Detect which cell encompasses the target text, then output its (X, Y) center coordinate. 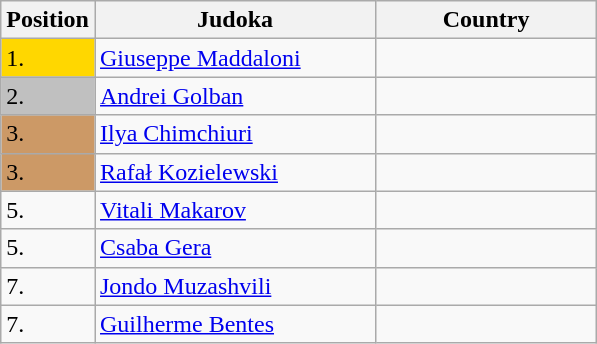
1. (48, 58)
Country (486, 20)
Andrei Golban (234, 96)
Guilherme Bentes (234, 324)
2. (48, 96)
Rafał Kozielewski (234, 172)
Vitali Makarov (234, 210)
Judoka (234, 20)
Giuseppe Maddaloni (234, 58)
Position (48, 20)
Ilya Chimchiuri (234, 134)
Jondo Muzashvili (234, 286)
Csaba Gera (234, 248)
